Scan for the cell matching the given text and deliver its (x, y) coordinate at center. 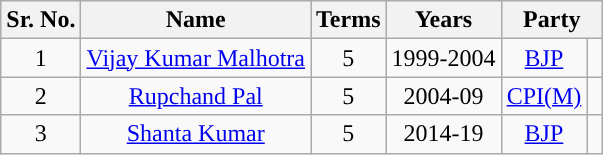
1 (41, 58)
1999-2004 (444, 58)
Rupchand Pal (196, 96)
CPI(M) (544, 96)
2004-09 (444, 96)
Vijay Kumar Malhotra (196, 58)
3 (41, 134)
Terms (349, 20)
Party (552, 20)
Name (196, 20)
2 (41, 96)
Sr. No. (41, 20)
2014-19 (444, 134)
Shanta Kumar (196, 134)
Years (444, 20)
